Extract the [X, Y] coordinate from the center of the cell holding the provided text.  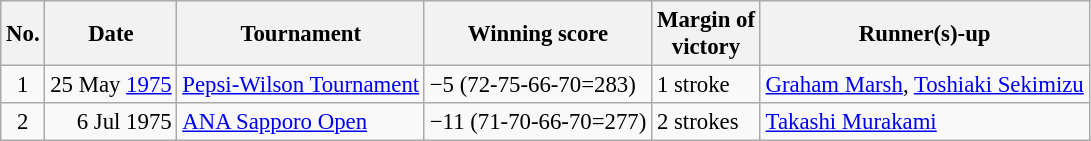
2 [23, 122]
Pepsi-Wilson Tournament [300, 85]
No. [23, 34]
Tournament [300, 34]
Margin ofvictory [706, 34]
Graham Marsh, Toshiaki Sekimizu [924, 85]
−5 (72-75-66-70=283) [538, 85]
Date [111, 34]
1 stroke [706, 85]
25 May 1975 [111, 85]
2 strokes [706, 122]
ANA Sapporo Open [300, 122]
Runner(s)-up [924, 34]
Takashi Murakami [924, 122]
Winning score [538, 34]
6 Jul 1975 [111, 122]
1 [23, 85]
−11 (71-70-66-70=277) [538, 122]
